For the text-containing cell, return its midpoint in [x, y] coordinate format. 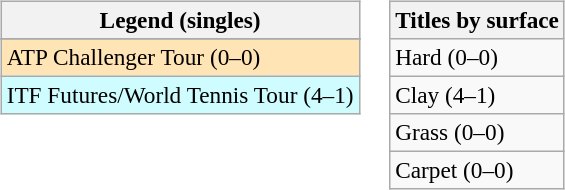
Grass (0–0) [478, 133]
Clay (4–1) [478, 95]
Hard (0–0) [478, 57]
Titles by surface [478, 20]
Carpet (0–0) [478, 171]
ITF Futures/World Tennis Tour (4–1) [180, 95]
Legend (singles) [180, 20]
ATP Challenger Tour (0–0) [180, 57]
